Identify which cell holds the provided text, then report its (X, Y) central coordinate. 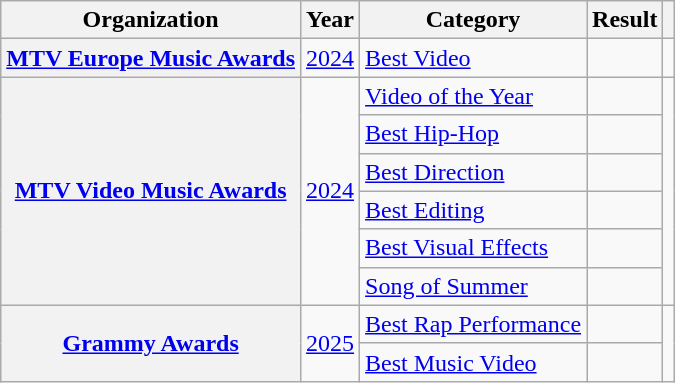
Video of the Year (474, 96)
Year (330, 20)
Category (474, 20)
Best Direction (474, 172)
MTV Video Music Awards (151, 191)
Best Editing (474, 210)
Best Music Video (474, 362)
Result (625, 20)
Grammy Awards (151, 343)
Best Hip-Hop (474, 134)
Best Rap Performance (474, 324)
MTV Europe Music Awards (151, 58)
Song of Summer (474, 286)
Organization (151, 20)
Best Video (474, 58)
Best Visual Effects (474, 248)
2025 (330, 343)
